Provide the (x, y) coordinate of the cell's center where the given text is located.  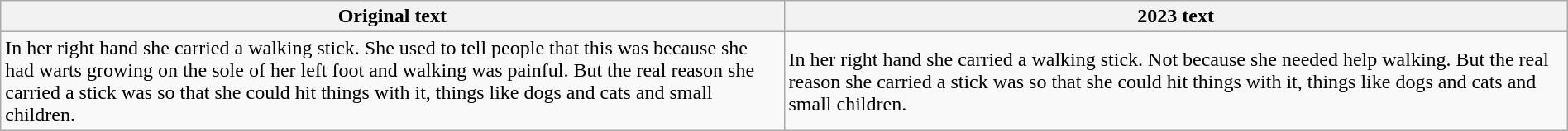
2023 text (1176, 16)
Original text (392, 16)
